From the cell containing the given text, extract its center point as [x, y] coordinate. 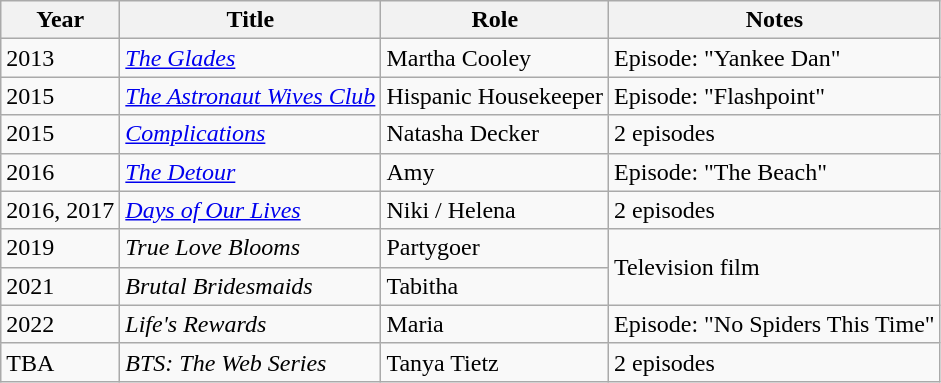
Partygoer [495, 248]
Hispanic Housekeeper [495, 96]
Niki / Helena [495, 210]
Maria [495, 324]
BTS: The Web Series [250, 362]
Television film [775, 267]
2019 [60, 248]
Amy [495, 172]
Role [495, 20]
2022 [60, 324]
Tabitha [495, 286]
Tanya Tietz [495, 362]
Brutal Bridesmaids [250, 286]
Episode: "Flashpoint" [775, 96]
2016, 2017 [60, 210]
Notes [775, 20]
The Astronaut Wives Club [250, 96]
Episode: "No Spiders This Time" [775, 324]
2013 [60, 58]
2016 [60, 172]
True Love Blooms [250, 248]
Title [250, 20]
Natasha Decker [495, 134]
The Glades [250, 58]
The Detour [250, 172]
Life's Rewards [250, 324]
Episode: "Yankee Dan" [775, 58]
Episode: "The Beach" [775, 172]
Year [60, 20]
2021 [60, 286]
Complications [250, 134]
Martha Cooley [495, 58]
TBA [60, 362]
Days of Our Lives [250, 210]
